Find where the given text appears and provide that cell's center as (x, y) coordinate. 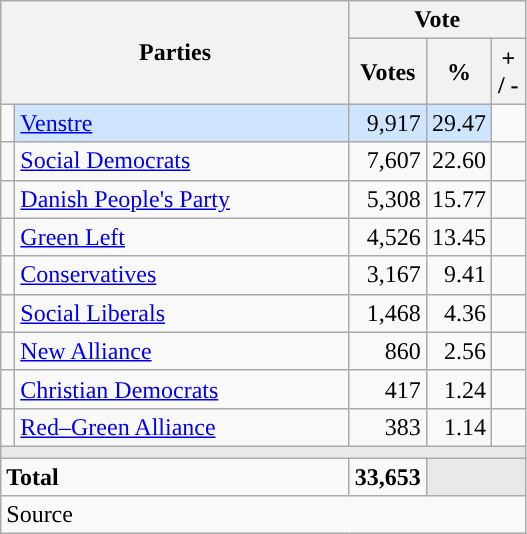
417 (388, 389)
9,917 (388, 123)
+ / - (508, 72)
Red–Green Alliance (182, 427)
3,167 (388, 275)
29.47 (458, 123)
2.56 (458, 351)
5,308 (388, 199)
Parties (176, 52)
Total (176, 477)
33,653 (388, 477)
1,468 (388, 313)
Social Liberals (182, 313)
Venstre (182, 123)
New Alliance (182, 351)
860 (388, 351)
Source (263, 515)
Christian Democrats (182, 389)
1.14 (458, 427)
1.24 (458, 389)
Votes (388, 72)
Social Democrats (182, 161)
13.45 (458, 237)
9.41 (458, 275)
Danish People's Party (182, 199)
383 (388, 427)
4.36 (458, 313)
% (458, 72)
Vote (437, 20)
22.60 (458, 161)
Conservatives (182, 275)
7,607 (388, 161)
15.77 (458, 199)
4,526 (388, 237)
Green Left (182, 237)
